Capture the cell that displays the provided text and extract its (x, y) central coordinate. 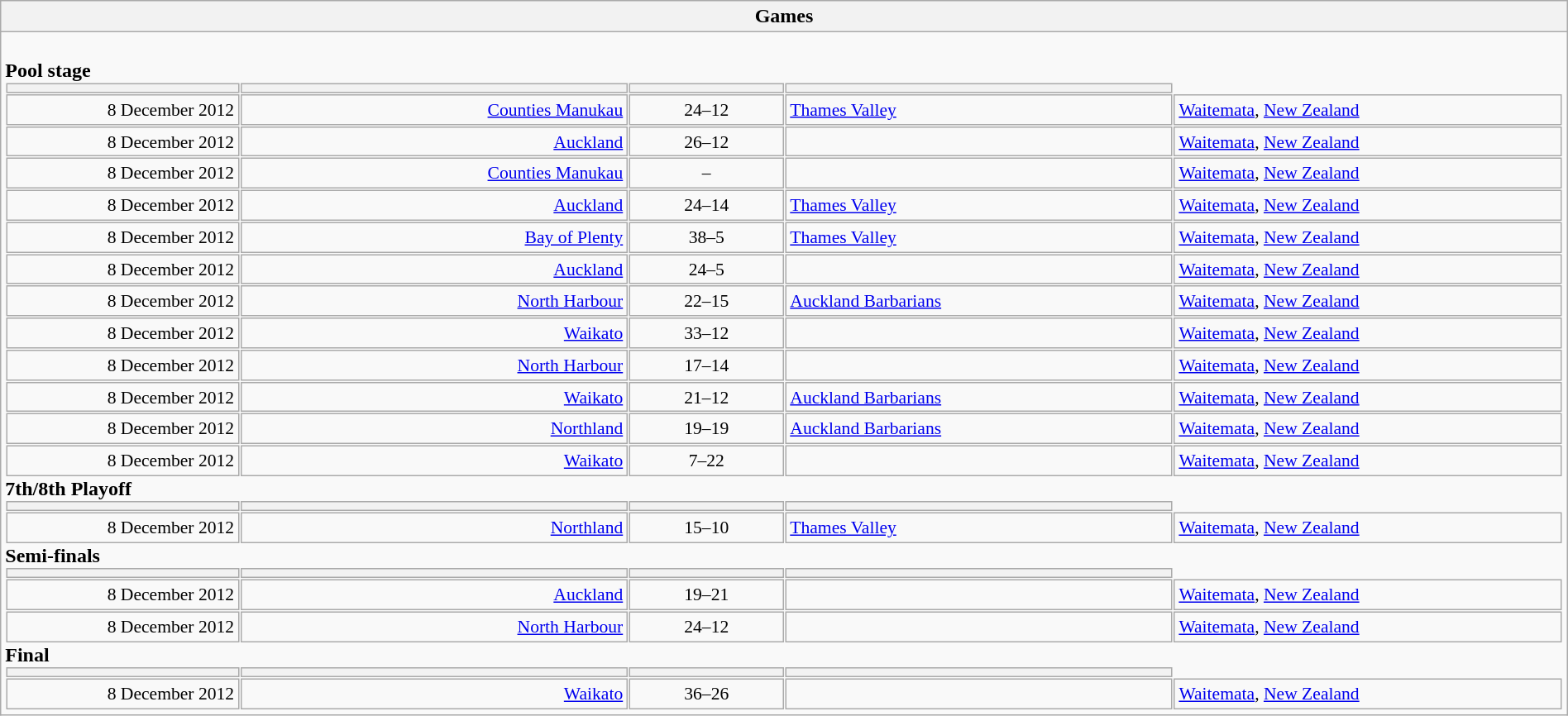
7–22 (706, 461)
33–12 (706, 332)
26–12 (706, 142)
Games (784, 17)
Bay of Plenty (433, 236)
22–15 (706, 301)
– (706, 174)
19–19 (706, 428)
38–5 (706, 236)
36–26 (706, 695)
15–10 (706, 527)
21–12 (706, 397)
24–14 (706, 205)
17–14 (706, 365)
19–21 (706, 595)
24–5 (706, 270)
